Return the (X, Y) coordinate for the center point of the cell that contains the specified text.  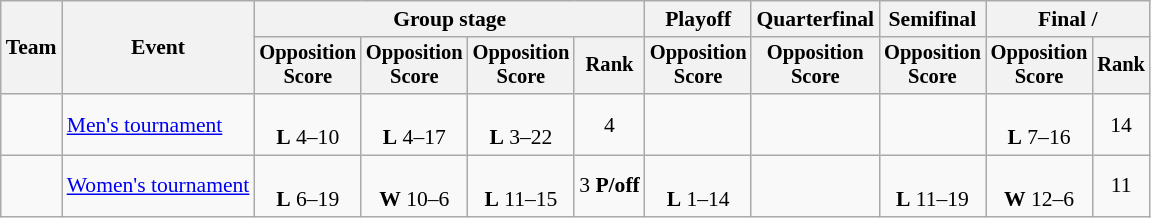
Event (158, 48)
Semifinal (932, 19)
L 7–16 (1040, 124)
14 (1121, 124)
Final / (1068, 19)
Playoff (698, 19)
L 3–22 (522, 124)
4 (610, 124)
W 12–6 (1040, 186)
L 11–15 (522, 186)
11 (1121, 186)
L 1–14 (698, 186)
Men's tournament (158, 124)
Group stage (449, 19)
W 10–6 (414, 186)
Women's tournament (158, 186)
L 4–17 (414, 124)
L 6–19 (308, 186)
L 4–10 (308, 124)
L 11–19 (932, 186)
3 P/off (610, 186)
Quarterfinal (815, 19)
Team (32, 48)
